Detect which cell encompasses the target text, then output its (X, Y) center coordinate. 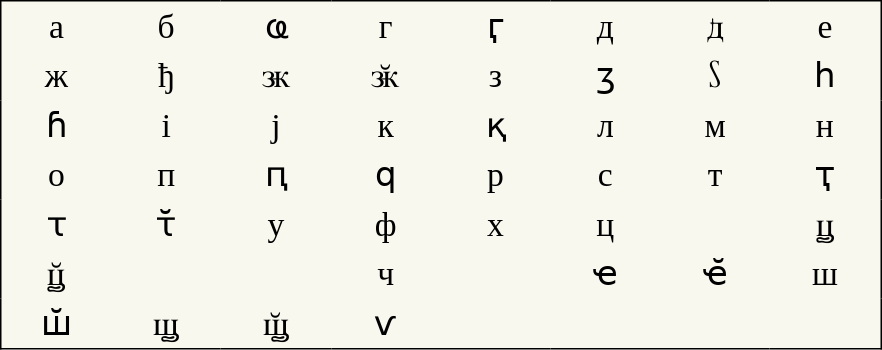
г (386, 26)
қ (496, 125)
с (605, 175)
ӡ (605, 76)
ҭ (826, 175)
ҽ (605, 274)
ҽ̆ (715, 274)
ӷ (496, 26)
ш (826, 274)
ш̆ (56, 323)
ꚏ̆ (56, 274)
ц (605, 225)
ꚍ (56, 225)
н (826, 125)
ҩ (276, 26)
у (276, 225)
ђ (166, 76)
т (715, 175)
ч (386, 274)
ф (386, 225)
м (715, 125)
п (166, 175)
і (166, 125)
ѵ (386, 323)
ꚁ (715, 26)
о (56, 175)
ꚅ (276, 76)
ꚍ̆ (166, 225)
ꚏ (826, 225)
з (496, 76)
ј (276, 125)
ꚕ (56, 125)
х (496, 225)
ж (56, 76)
ꚅ̆ (386, 76)
л (605, 125)
б (166, 26)
д (605, 26)
е (826, 26)
ԛ (386, 175)
ԥ (276, 175)
р (496, 175)
ꚗ (166, 323)
һ (826, 76)
а (56, 26)
ꚗ̆ (276, 323)
к (386, 125)
ꚃ (715, 76)
